Extract the [X, Y] coordinate from the center of the cell holding the provided text.  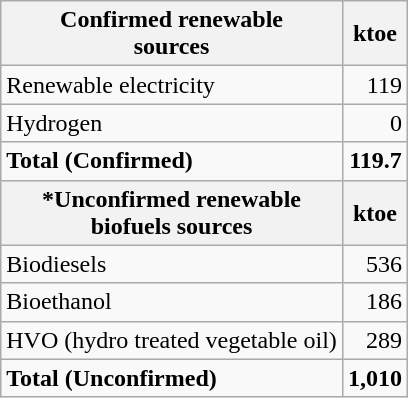
HVO (hydro treated vegetable oil) [172, 340]
289 [374, 340]
119 [374, 85]
1,010 [374, 378]
Bioethanol [172, 302]
119.7 [374, 161]
Confirmed renewablesources [172, 34]
Renewable electricity [172, 85]
Biodiesels [172, 264]
536 [374, 264]
0 [374, 123]
Hydrogen [172, 123]
Total (Unconfirmed) [172, 378]
Total (Confirmed) [172, 161]
186 [374, 302]
*Unconfirmed renewablebiofuels sources [172, 212]
